From the cell containing the given text, extract its center point as [x, y] coordinate. 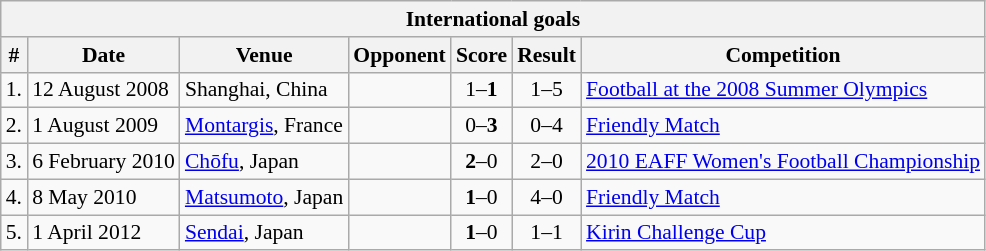
8 May 2010 [104, 197]
1 April 2012 [104, 233]
5. [14, 233]
Date [104, 55]
3. [14, 162]
0–4 [546, 126]
Football at the 2008 Summer Olympics [783, 90]
Matsumoto, Japan [264, 197]
# [14, 55]
4. [14, 197]
Chōfu, Japan [264, 162]
Result [546, 55]
6 February 2010 [104, 162]
0–3 [482, 126]
Venue [264, 55]
2. [14, 126]
Score [482, 55]
Sendai, Japan [264, 233]
Opponent [400, 55]
Competition [783, 55]
4–0 [546, 197]
Shanghai, China [264, 90]
2010 EAFF Women's Football Championship [783, 162]
International goals [493, 19]
1–5 [546, 90]
12 August 2008 [104, 90]
1 August 2009 [104, 126]
1. [14, 90]
Kirin Challenge Cup [783, 233]
Montargis, France [264, 126]
